From the cell containing the given text, extract its center point as (x, y) coordinate. 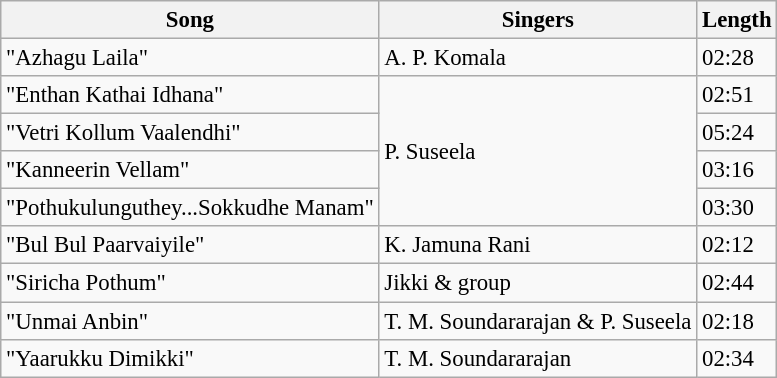
02:44 (737, 283)
"Unmai Anbin" (190, 321)
02:12 (737, 245)
K. Jamuna Rani (538, 245)
Length (737, 20)
"Vetri Kollum Vaalendhi" (190, 133)
Jikki & group (538, 283)
A. P. Komala (538, 58)
02:34 (737, 358)
"Pothukulunguthey...Sokkudhe Manam" (190, 208)
P. Suseela (538, 151)
03:30 (737, 208)
T. M. Soundararajan & P. Suseela (538, 321)
Song (190, 20)
"Yaarukku Dimikki" (190, 358)
"Kanneerin Vellam" (190, 170)
02:51 (737, 95)
"Azhagu Laila" (190, 58)
"Bul Bul Paarvaiyile" (190, 245)
02:28 (737, 58)
"Enthan Kathai Idhana" (190, 95)
Singers (538, 20)
T. M. Soundararajan (538, 358)
"Siricha Pothum" (190, 283)
02:18 (737, 321)
05:24 (737, 133)
03:16 (737, 170)
